Capture the cell that displays the provided text and extract its (X, Y) central coordinate. 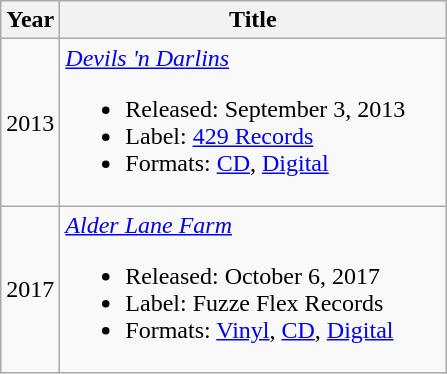
2013 (30, 122)
Title (253, 20)
2017 (30, 290)
Alder Lane FarmReleased: October 6, 2017Label: Fuzze Flex RecordsFormats: Vinyl, CD, Digital (253, 290)
Devils 'n DarlinsReleased: September 3, 2013Label: 429 RecordsFormats: CD, Digital (253, 122)
Year (30, 20)
